Determine the (x, y) coordinate at the center of the cell enclosing the given text.  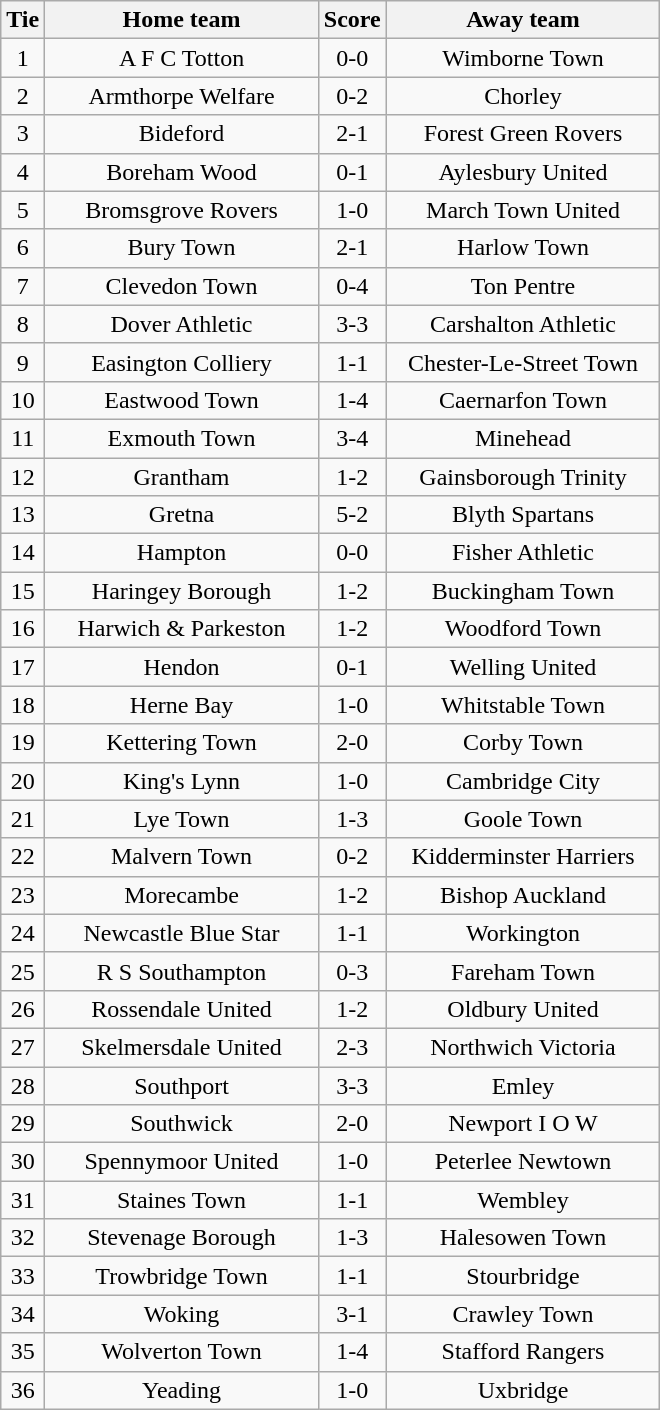
36 (23, 1390)
32 (23, 1238)
R S Southampton (182, 971)
Kettering Town (182, 743)
Goole Town (523, 819)
23 (23, 895)
30 (23, 1162)
19 (23, 743)
Bury Town (182, 248)
Oldbury United (523, 1009)
Stevenage Borough (182, 1238)
Wimborne Town (523, 58)
22 (23, 857)
Dover Athletic (182, 324)
Cambridge City (523, 781)
Welling United (523, 667)
16 (23, 629)
Grantham (182, 477)
27 (23, 1047)
Stourbridge (523, 1276)
Gainsborough Trinity (523, 477)
Ton Pentre (523, 286)
Bishop Auckland (523, 895)
Fisher Athletic (523, 553)
20 (23, 781)
12 (23, 477)
Boreham Wood (182, 172)
3 (23, 134)
0-4 (352, 286)
Harlow Town (523, 248)
Corby Town (523, 743)
Haringey Borough (182, 591)
3-1 (352, 1314)
Buckingham Town (523, 591)
4 (23, 172)
1 (23, 58)
Herne Bay (182, 705)
Bromsgrove Rovers (182, 210)
Easington Colliery (182, 362)
Chester-Le-Street Town (523, 362)
Caernarfon Town (523, 400)
17 (23, 667)
29 (23, 1124)
Carshalton Athletic (523, 324)
Malvern Town (182, 857)
35 (23, 1352)
Aylesbury United (523, 172)
18 (23, 705)
Home team (182, 20)
13 (23, 515)
Minehead (523, 438)
Harwich & Parkeston (182, 629)
2-3 (352, 1047)
Blyth Spartans (523, 515)
Wembley (523, 1200)
Halesowen Town (523, 1238)
Bideford (182, 134)
26 (23, 1009)
Forest Green Rovers (523, 134)
Newcastle Blue Star (182, 933)
Rossendale United (182, 1009)
9 (23, 362)
Emley (523, 1085)
2 (23, 96)
Stafford Rangers (523, 1352)
15 (23, 591)
King's Lynn (182, 781)
7 (23, 286)
5-2 (352, 515)
Eastwood Town (182, 400)
6 (23, 248)
Skelmersdale United (182, 1047)
Hampton (182, 553)
5 (23, 210)
21 (23, 819)
Score (352, 20)
Northwich Victoria (523, 1047)
8 (23, 324)
Tie (23, 20)
25 (23, 971)
Woking (182, 1314)
Kidderminster Harriers (523, 857)
28 (23, 1085)
Trowbridge Town (182, 1276)
Wolverton Town (182, 1352)
Armthorpe Welfare (182, 96)
Lye Town (182, 819)
Away team (523, 20)
Whitstable Town (523, 705)
Crawley Town (523, 1314)
Yeading (182, 1390)
Chorley (523, 96)
10 (23, 400)
31 (23, 1200)
A F C Totton (182, 58)
Exmouth Town (182, 438)
34 (23, 1314)
Peterlee Newtown (523, 1162)
24 (23, 933)
11 (23, 438)
0-3 (352, 971)
Southwick (182, 1124)
Newport I O W (523, 1124)
Fareham Town (523, 971)
Gretna (182, 515)
Woodford Town (523, 629)
Clevedon Town (182, 286)
Workington (523, 933)
Staines Town (182, 1200)
3-4 (352, 438)
33 (23, 1276)
Southport (182, 1085)
Uxbridge (523, 1390)
March Town United (523, 210)
Spennymoor United (182, 1162)
Hendon (182, 667)
14 (23, 553)
Morecambe (182, 895)
